For the text-containing cell, return its midpoint in (x, y) coordinate format. 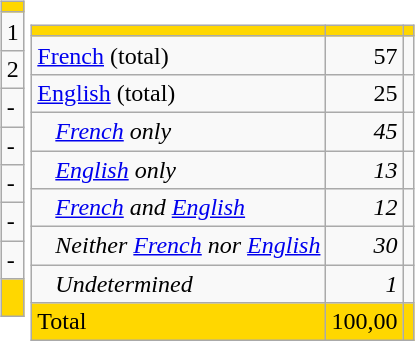
25 (364, 93)
Total (179, 322)
French only (179, 131)
30 (364, 246)
100,00 (364, 322)
45 (364, 131)
57 (364, 55)
2 (12, 69)
13 (364, 169)
Neither French nor English (179, 246)
French and English (179, 208)
French (total) (179, 55)
Undetermined (179, 284)
12 (364, 208)
English (total) (179, 93)
English only (179, 169)
